Determine the [X, Y] coordinate at the center of the cell enclosing the given text.  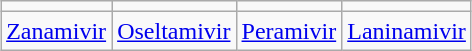
Peramivir [289, 31]
Laninamivir [407, 31]
Oseltamivir [174, 31]
Zanamivir [56, 31]
